Return (X, Y) of the center of cell containing provided text 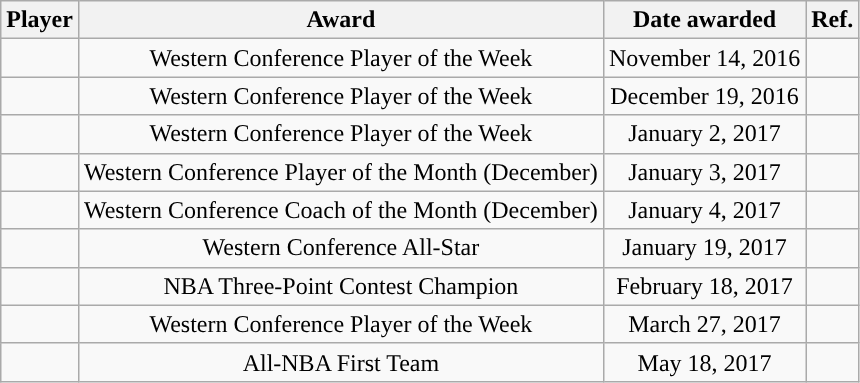
January 2, 2017 (704, 134)
Player (40, 20)
NBA Three-Point Contest Champion (340, 286)
Western Conference Player of the Month (December) (340, 172)
March 27, 2017 (704, 324)
January 4, 2017 (704, 210)
November 14, 2016 (704, 58)
February 18, 2017 (704, 286)
Ref. (832, 20)
January 3, 2017 (704, 172)
Date awarded (704, 20)
Award (340, 20)
Western Conference All-Star (340, 248)
December 19, 2016 (704, 96)
Western Conference Coach of the Month (December) (340, 210)
January 19, 2017 (704, 248)
May 18, 2017 (704, 362)
All-NBA First Team (340, 362)
